Provide the [X, Y] coordinate of the cell's center where the given text is located.  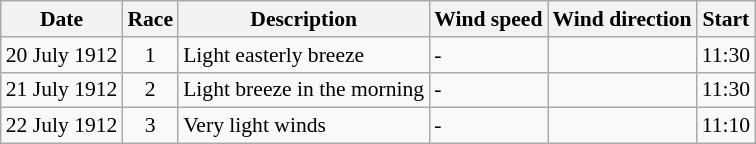
Light easterly breeze [304, 55]
3 [150, 126]
1 [150, 55]
Wind speed [488, 19]
2 [150, 90]
Wind direction [622, 19]
22 July 1912 [62, 126]
Very light winds [304, 126]
11:10 [726, 126]
Race [150, 19]
Description [304, 19]
Light breeze in the morning [304, 90]
Date [62, 19]
21 July 1912 [62, 90]
Start [726, 19]
20 July 1912 [62, 55]
